Capture the cell that displays the provided text and extract its (X, Y) central coordinate. 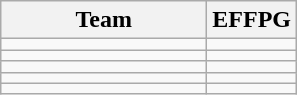
Team (104, 20)
EFFPG (252, 20)
